Return [x, y] of the center of cell containing provided text 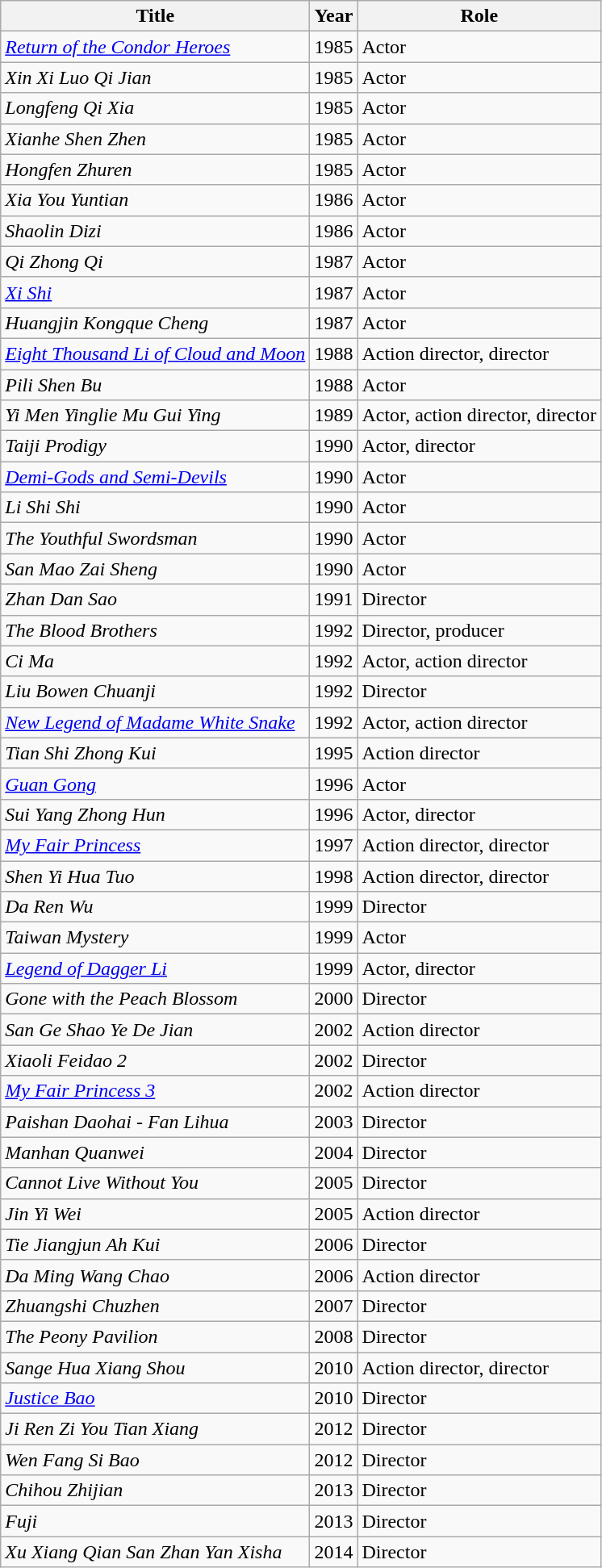
The Peony Pavilion [155, 1336]
1997 [334, 845]
Title [155, 16]
Xia You Yuntian [155, 200]
1991 [334, 600]
Taiwan Mystery [155, 938]
My Fair Princess 3 [155, 1091]
Sange Hua Xiang Shou [155, 1368]
Li Shi Shi [155, 508]
1998 [334, 876]
Pili Shen Bu [155, 385]
New Legend of Madame White Snake [155, 722]
Huangjin Kongque Cheng [155, 323]
Taiji Prodigy [155, 446]
Shen Yi Hua Tuo [155, 876]
Tian Shi Zhong Kui [155, 753]
Sui Yang Zhong Hun [155, 814]
The Youthful Swordsman [155, 538]
Tie Jiangjun Ah Kui [155, 1244]
Chihou Zhijian [155, 1491]
Cannot Live Without You [155, 1183]
1995 [334, 753]
Paishan Daohai - Fan Lihua [155, 1122]
Liu Bowen Chuanji [155, 692]
Eight Thousand Li of Cloud and Moon [155, 353]
Yi Men Yinglie Mu Gui Ying [155, 416]
Da Ming Wang Chao [155, 1275]
Role [479, 16]
Hongfen Zhuren [155, 169]
Actor, action director, director [479, 416]
San Mao Zai Sheng [155, 569]
Gone with the Peach Blossom [155, 999]
2014 [334, 1552]
Qi Zhong Qi [155, 261]
Xiaoli Feidao 2 [155, 1060]
Xianhe Shen Zhen [155, 139]
2000 [334, 999]
Xin Xi Luo Qi Jian [155, 77]
Director, producer [479, 630]
Manhan Quanwei [155, 1152]
The Blood Brothers [155, 630]
Zhuangshi Chuzhen [155, 1306]
Shaolin Dizi [155, 231]
2004 [334, 1152]
1989 [334, 416]
Guan Gong [155, 784]
Ji Ren Zi You Tian Xiang [155, 1429]
Xu Xiang Qian San Zhan Yan Xisha [155, 1552]
My Fair Princess [155, 845]
2003 [334, 1122]
Longfeng Qi Xia [155, 108]
Year [334, 16]
Jin Yi Wei [155, 1214]
2007 [334, 1306]
Ci Ma [155, 661]
Justice Bao [155, 1399]
Fuji [155, 1521]
San Ge Shao Ye De Jian [155, 1030]
Demi-Gods and Semi-Devils [155, 477]
Return of the Condor Heroes [155, 47]
Legend of Dagger Li [155, 968]
Zhan Dan Sao [155, 600]
2008 [334, 1336]
Da Ren Wu [155, 907]
Xi Shi [155, 292]
Wen Fang Si Bao [155, 1460]
